For the text-containing cell, return its midpoint in (x, y) coordinate format. 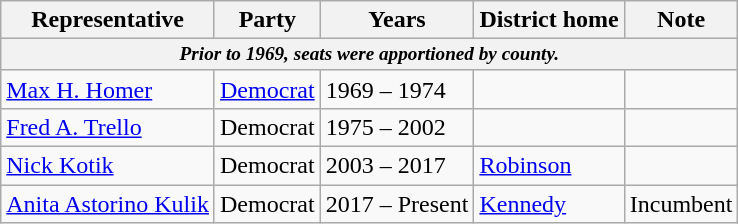
Prior to 1969, seats were apportioned by county. (370, 55)
Max H. Homer (108, 89)
Incumbent (681, 204)
District home (549, 20)
Note (681, 20)
1969 – 1974 (397, 89)
Party (267, 20)
Representative (108, 20)
Anita Astorino Kulik (108, 204)
Robinson (549, 166)
2017 – Present (397, 204)
Years (397, 20)
Fred A. Trello (108, 128)
2003 – 2017 (397, 166)
Kennedy (549, 204)
Nick Kotik (108, 166)
1975 – 2002 (397, 128)
